Output the (X, Y) coordinate of the center of the cell containing the given text.  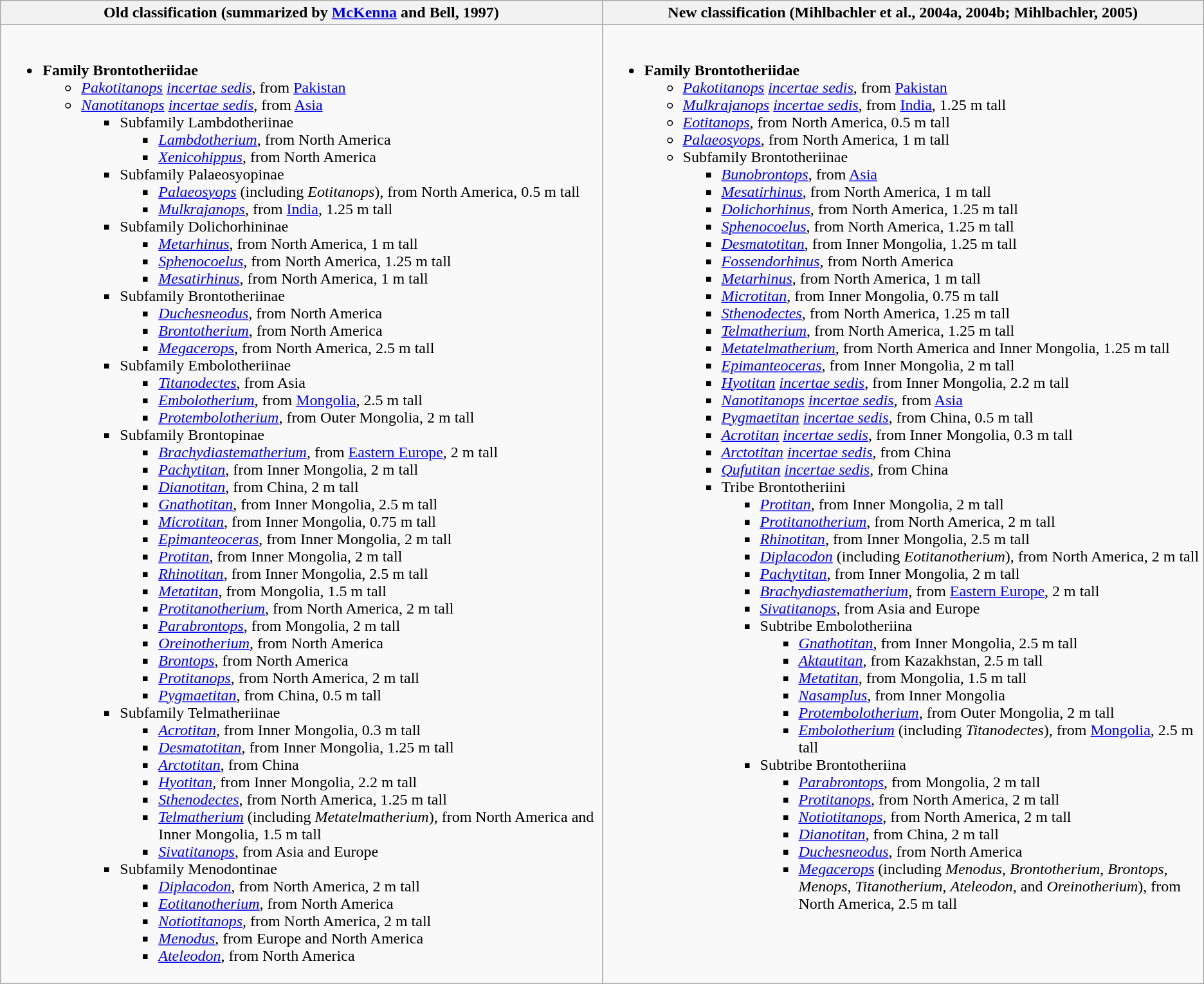
Old classification (summarized by McKenna and Bell, 1997) (301, 13)
New classification (Mihlbachler et al., 2004a, 2004b; Mihlbachler, 2005) (903, 13)
